Return the [x, y] coordinate for the center point of the cell that contains the specified text.  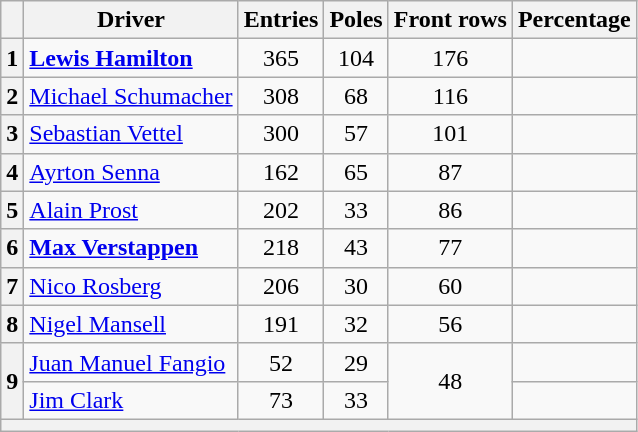
Driver [131, 20]
365 [281, 58]
218 [281, 248]
Jim Clark [131, 400]
48 [450, 381]
60 [450, 286]
2 [12, 96]
Lewis Hamilton [131, 58]
32 [356, 324]
308 [281, 96]
57 [356, 134]
104 [356, 58]
Alain Prost [131, 210]
9 [12, 381]
1 [12, 58]
43 [356, 248]
4 [12, 172]
176 [450, 58]
206 [281, 286]
56 [450, 324]
52 [281, 362]
202 [281, 210]
5 [12, 210]
68 [356, 96]
77 [450, 248]
73 [281, 400]
Sebastian Vettel [131, 134]
116 [450, 96]
Ayrton Senna [131, 172]
8 [12, 324]
Percentage [574, 20]
Entries [281, 20]
Juan Manuel Fangio [131, 362]
Max Verstappen [131, 248]
162 [281, 172]
Front rows [450, 20]
29 [356, 362]
7 [12, 286]
87 [450, 172]
86 [450, 210]
191 [281, 324]
Nico Rosberg [131, 286]
65 [356, 172]
101 [450, 134]
3 [12, 134]
Poles [356, 20]
Nigel Mansell [131, 324]
300 [281, 134]
Michael Schumacher [131, 96]
6 [12, 248]
30 [356, 286]
